Provide the [x, y] coordinate of the cell's center where the given text is located.  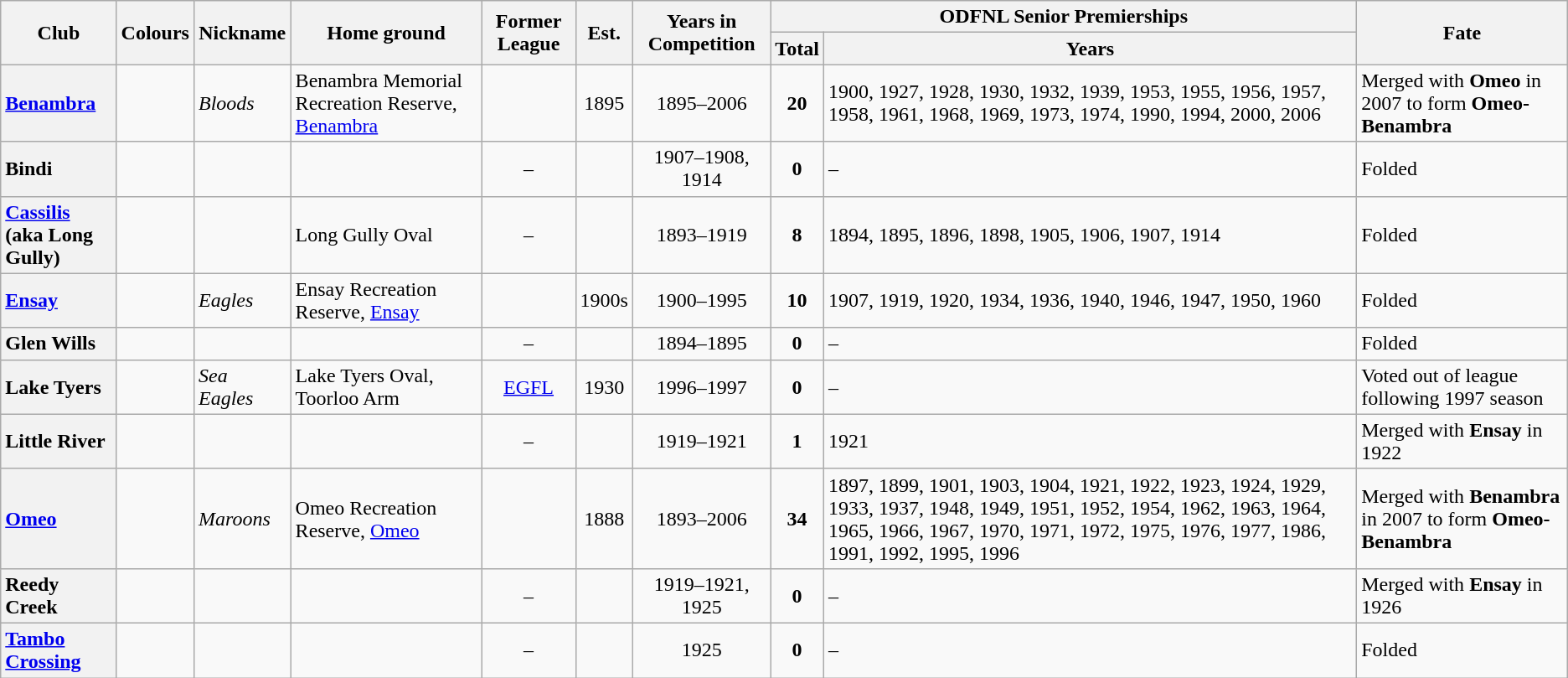
Ensay Recreation Reserve, Ensay [386, 300]
Lake Tyers Oval, Toorloo Arm [386, 387]
Lake Tyers [59, 387]
1888 [604, 518]
1895–2006 [701, 103]
1894, 1895, 1896, 1898, 1905, 1906, 1907, 1914 [1090, 235]
1921 [1090, 441]
Bloods [242, 103]
1996–1997 [701, 387]
EGFL [529, 387]
1907, 1919, 1920, 1934, 1936, 1940, 1946, 1947, 1950, 1960 [1090, 300]
Colours [155, 33]
Eagles [242, 300]
Benambra Memorial Recreation Reserve, Benambra [386, 103]
Home ground [386, 33]
ODFNL Senior Premierships [1064, 17]
1900s [604, 300]
Merged with Benambra in 2007 to form Omeo-Benambra [1462, 518]
Long Gully Oval [386, 235]
1900–1995 [701, 300]
Merged with Ensay in 1926 [1462, 595]
1919–1921, 1925 [701, 595]
Omeo Recreation Reserve, Omeo [386, 518]
8 [797, 235]
Omeo [59, 518]
Nickname [242, 33]
Est. [604, 33]
Reedy Creek [59, 595]
1894–1895 [701, 344]
Little River [59, 441]
Tambo Crossing [59, 650]
34 [797, 518]
Former League [529, 33]
Ensay [59, 300]
10 [797, 300]
Bindi [59, 169]
1930 [604, 387]
Fate [1462, 33]
1893–1919 [701, 235]
Years in Competition [701, 33]
1919–1921 [701, 441]
20 [797, 103]
1900, 1927, 1928, 1930, 1932, 1939, 1953, 1955, 1956, 1957, 1958, 1961, 1968, 1969, 1973, 1974, 1990, 1994, 2000, 2006 [1090, 103]
1925 [701, 650]
Merged with Omeo in 2007 to form Omeo-Benambra [1462, 103]
Sea Eagles [242, 387]
Merged with Ensay in 1922 [1462, 441]
Glen Wills [59, 344]
1907–1908, 1914 [701, 169]
Benambra [59, 103]
Club [59, 33]
Maroons [242, 518]
Cassilis(aka Long Gully) [59, 235]
1 [797, 441]
Voted out of league following 1997 season [1462, 387]
1895 [604, 103]
1893–2006 [701, 518]
Total [797, 49]
Years [1090, 49]
